Provide the (X, Y) coordinate of the cell's center where the given text is located.  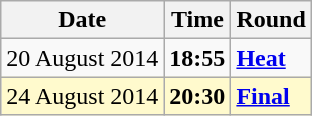
24 August 2014 (82, 96)
Heat (271, 58)
18:55 (198, 58)
20 August 2014 (82, 58)
Round (271, 20)
Final (271, 96)
Time (198, 20)
20:30 (198, 96)
Date (82, 20)
